Identify which cell holds the provided text, then report its [X, Y] central coordinate. 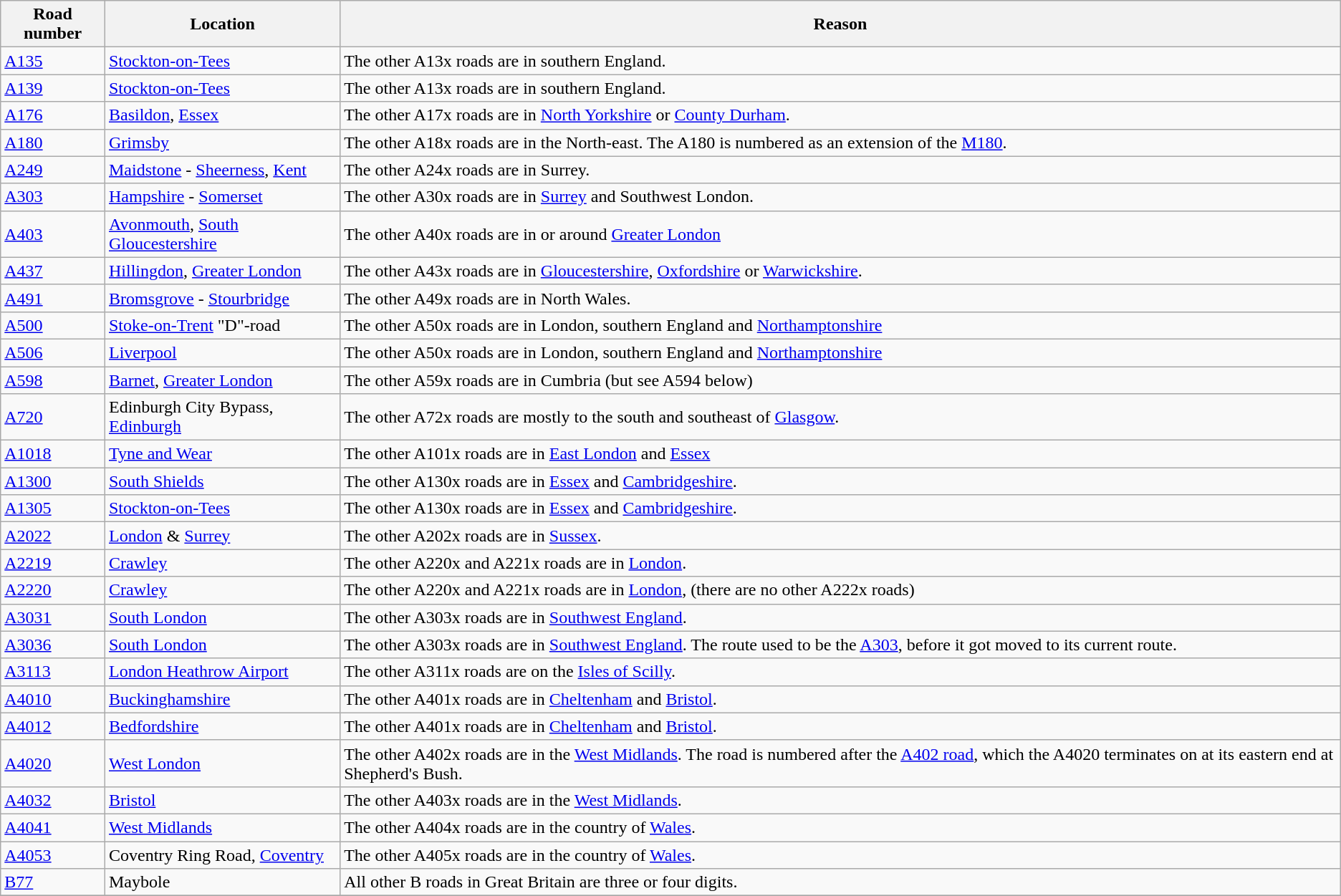
Hillingdon, Greater London [222, 271]
A3036 [53, 645]
Bristol [222, 800]
The other A101x roads are in East London and Essex [841, 454]
London & Surrey [222, 536]
A4032 [53, 800]
Stoke-on-Trent "D"-road [222, 325]
The other A404x roads are in the country of Wales. [841, 827]
Road number [53, 24]
A4041 [53, 827]
West Midlands [222, 827]
Coventry Ring Road, Coventry [222, 854]
West London [222, 763]
A4010 [53, 699]
London Heathrow Airport [222, 672]
The other A24x roads are in Surrey. [841, 170]
A303 [53, 197]
A1018 [53, 454]
A437 [53, 271]
Grimsby [222, 143]
A249 [53, 170]
Edinburgh City Bypass, Edinburgh [222, 417]
A135 [53, 61]
B77 [53, 882]
Barnet, Greater London [222, 380]
The other A202x roads are in Sussex. [841, 536]
Reason [841, 24]
A4020 [53, 763]
A1300 [53, 481]
The other A59x roads are in Cumbria (but see A594 below) [841, 380]
A1305 [53, 509]
A720 [53, 417]
The other A220x and A221x roads are in London. [841, 563]
Maybole [222, 882]
The other A18x roads are in the North-east. The A180 is numbered as an extension of the M180. [841, 143]
A3031 [53, 617]
A2219 [53, 563]
Liverpool [222, 352]
A139 [53, 88]
A491 [53, 298]
A4053 [53, 854]
A180 [53, 143]
The other A303x roads are in Southwest England. [841, 617]
The other A403x roads are in the West Midlands. [841, 800]
The other A40x roads are in or around Greater London [841, 233]
The other A43x roads are in Gloucestershire, Oxfordshire or Warwickshire. [841, 271]
Bromsgrove - Stourbridge [222, 298]
Hampshire - Somerset [222, 197]
Location [222, 24]
Tyne and Wear [222, 454]
The other A303x roads are in Southwest England. The route used to be the A303, before it got moved to its current route. [841, 645]
Basildon, Essex [222, 115]
The other A311x roads are on the Isles of Scilly. [841, 672]
Maidstone - Sheerness, Kent [222, 170]
The other A220x and A221x roads are in London, (there are no other A222x roads) [841, 590]
A4012 [53, 726]
A176 [53, 115]
A2220 [53, 590]
The other A49x roads are in North Wales. [841, 298]
The other A17x roads are in North Yorkshire or County Durham. [841, 115]
Bedfordshire [222, 726]
South Shields [222, 481]
A2022 [53, 536]
Avonmouth, South Gloucestershire [222, 233]
A506 [53, 352]
The other A405x roads are in the country of Wales. [841, 854]
The other A72x roads are mostly to the south and southeast of Glasgow. [841, 417]
A3113 [53, 672]
The other A30x roads are in Surrey and Southwest London. [841, 197]
A500 [53, 325]
Buckinghamshire [222, 699]
A598 [53, 380]
All other B roads in Great Britain are three or four digits. [841, 882]
A403 [53, 233]
